Find where the given text appears and provide that cell's center as [X, Y] coordinate. 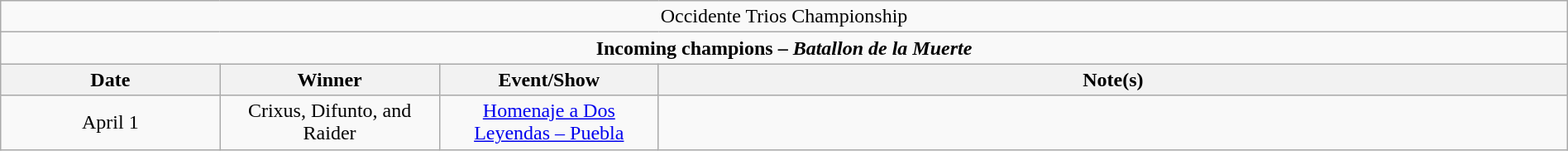
Event/Show [549, 80]
Occidente Trios Championship [784, 17]
Winner [329, 80]
Date [111, 80]
April 1 [111, 123]
Incoming champions – Batallon de la Muerte [784, 48]
Homenaje a Dos Leyendas – Puebla [549, 123]
Note(s) [1113, 80]
Crixus, Difunto, and Raider [329, 123]
